Search for the cell housing the specified text and yield its (X, Y) center coordinate. 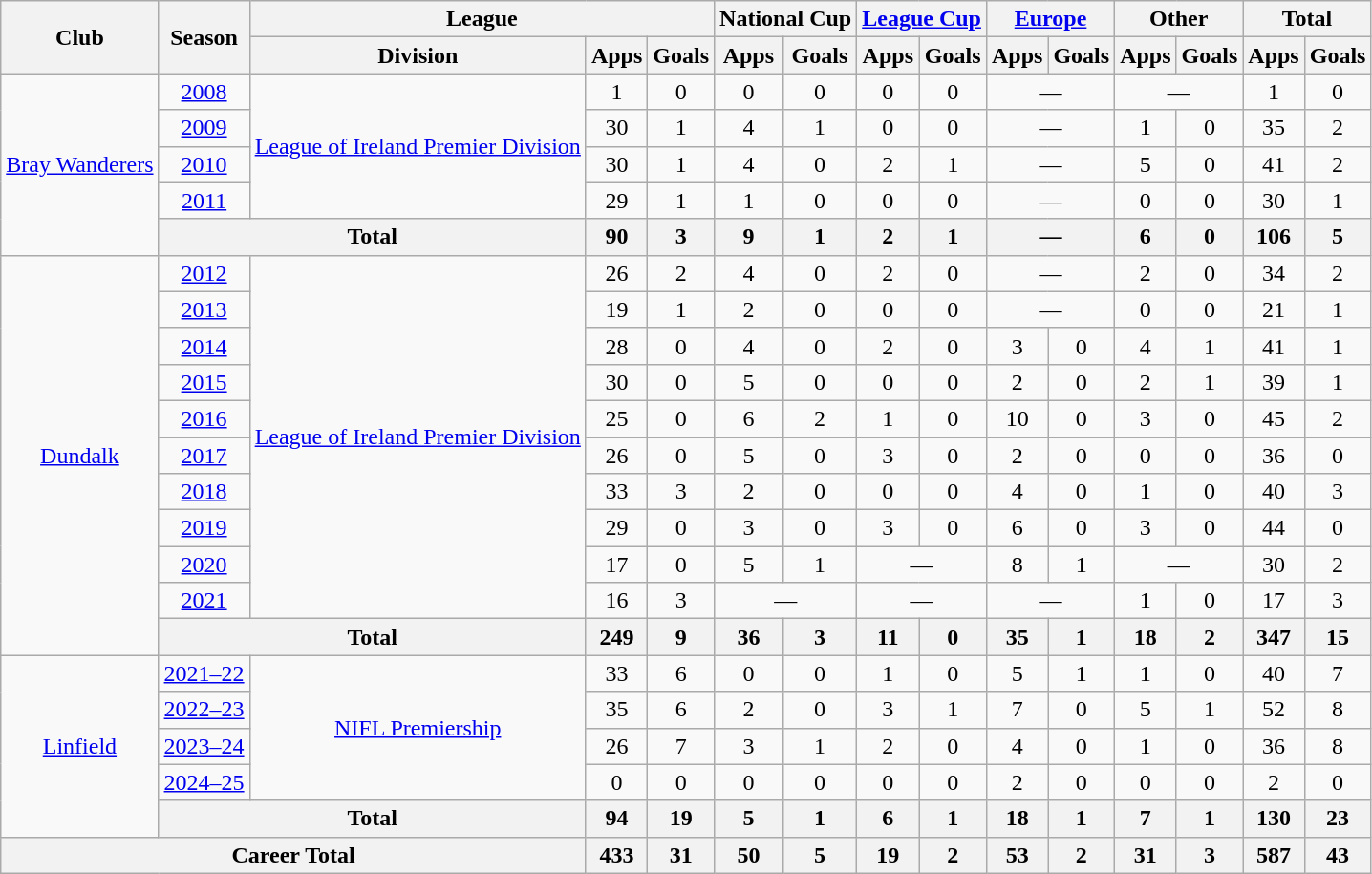
Europe (1050, 19)
433 (616, 855)
2018 (204, 492)
2014 (204, 346)
2008 (204, 92)
53 (1017, 855)
28 (616, 346)
34 (1274, 273)
2011 (204, 201)
15 (1338, 637)
347 (1274, 637)
2013 (204, 309)
2009 (204, 128)
45 (1274, 418)
League Cup (922, 19)
Bray Wanderers (80, 164)
National Cup (785, 19)
43 (1338, 855)
2024–25 (204, 782)
90 (616, 237)
2021 (204, 601)
Division (418, 55)
Season (204, 37)
2021–22 (204, 673)
44 (1274, 528)
League (482, 19)
10 (1017, 418)
249 (616, 637)
2022–23 (204, 710)
11 (889, 637)
Other (1179, 19)
587 (1274, 855)
Linfield (80, 746)
2020 (204, 565)
2015 (204, 382)
39 (1274, 382)
130 (1274, 819)
94 (616, 819)
2010 (204, 164)
23 (1338, 819)
25 (616, 418)
106 (1274, 237)
Dundalk (80, 455)
16 (616, 601)
2017 (204, 456)
Club (80, 37)
2012 (204, 273)
50 (749, 855)
21 (1274, 309)
2023–24 (204, 746)
2016 (204, 418)
2019 (204, 528)
Career Total (294, 855)
52 (1274, 710)
NIFL Premiership (418, 728)
